Pinpoint the cell where the given text exists, returning its [X, Y] midpoint coordinate. 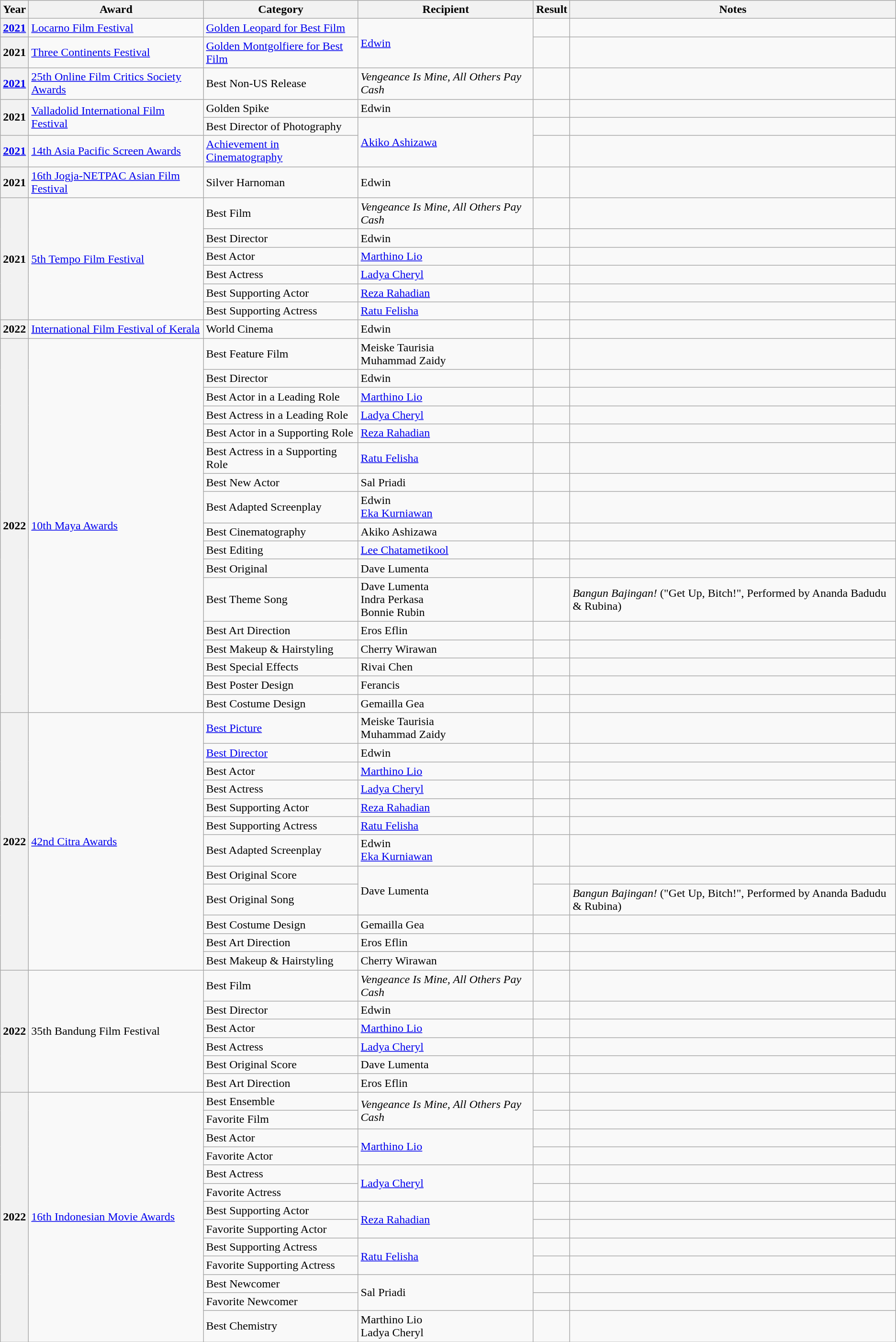
Best Special Effects [280, 667]
Best Picture [280, 728]
42nd Citra Awards [116, 841]
Best Actress in a Leading Role [280, 415]
10th Maya Awards [116, 526]
Best Director of Photography [280, 126]
14th Asia Pacific Screen Awards [116, 151]
Ferancis [446, 685]
Dave LumentaIndra PerkasaBonnie Rubin [446, 599]
Best Chemistry [280, 1327]
Lee Chatametikool [446, 550]
Favorite Film [280, 1119]
Best Newcomer [280, 1283]
25th Online Film Critics Society Awards [116, 83]
Best Actor in a Leading Role [280, 397]
Valladolid International Film Festival [116, 117]
Notes [733, 10]
Three Continents Festival [116, 53]
35th Bandung Film Festival [116, 1031]
Silver Harnoman [280, 182]
Best Ensemble [280, 1101]
Golden Montgolfiere for Best Film [280, 53]
Best Actress in a Supporting Role [280, 458]
Best Feature Film [280, 354]
Favorite Newcomer [280, 1302]
Marthino LioLadya Cheryl [446, 1327]
Favorite Supporting Actress [280, 1265]
International Film Festival of Kerala [116, 329]
Best New Actor [280, 482]
Golden Leopard for Best Film [280, 28]
World Cinema [280, 329]
Best Cinematography [280, 532]
Best Poster Design [280, 685]
Category [280, 10]
Best Editing [280, 550]
Favorite Actor [280, 1156]
Rivai Chen [446, 667]
Best Actor in a Supporting Role [280, 433]
Favorite Actress [280, 1192]
Best Non-US Release [280, 83]
Favorite Supporting Actor [280, 1229]
Recipient [446, 10]
Award [116, 10]
Best Theme Song [280, 599]
Year [14, 10]
Best Original [280, 568]
Achievement in Cinematography [280, 151]
16th Indonesian Movie Awards [116, 1217]
5th Tempo Film Festival [116, 258]
Locarno Film Festival [116, 28]
Golden Spike [280, 108]
16th Jogja-NETPAC Asian Film Festival [116, 182]
Result [551, 10]
Best Original Song [280, 900]
